From the cell containing the given text, extract its center point as (x, y) coordinate. 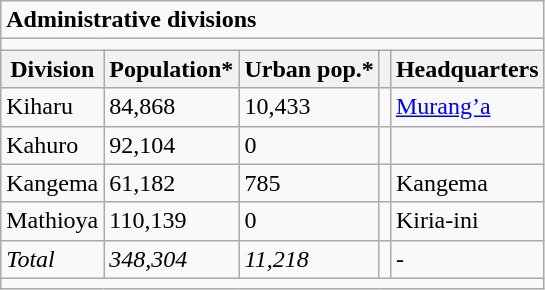
11,218 (309, 259)
348,304 (172, 259)
Kiria-ini (467, 221)
Headquarters (467, 69)
Division (52, 69)
Murang’a (467, 107)
Urban pop.* (309, 69)
10,433 (309, 107)
92,104 (172, 145)
Kiharu (52, 107)
Population* (172, 69)
Administrative divisions (272, 20)
Kahuro (52, 145)
- (467, 259)
110,139 (172, 221)
785 (309, 183)
61,182 (172, 183)
Total (52, 259)
84,868 (172, 107)
Mathioya (52, 221)
